Return the [x, y] coordinate for the center point of the cell that contains the specified text.  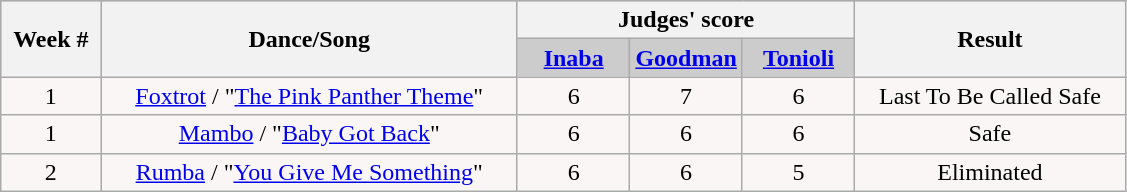
Eliminated [990, 172]
Dance/Song [309, 39]
Safe [990, 134]
7 [686, 96]
Goodman [686, 58]
Rumba / "You Give Me Something" [309, 172]
Last To Be Called Safe [990, 96]
Week # [51, 39]
Inaba [573, 58]
2 [51, 172]
5 [798, 172]
Mambo / "Baby Got Back" [309, 134]
Judges' score [686, 20]
Tonioli [798, 58]
Result [990, 39]
Foxtrot / "The Pink Panther Theme" [309, 96]
